Pinpoint the cell where the given text exists, returning its (X, Y) midpoint coordinate. 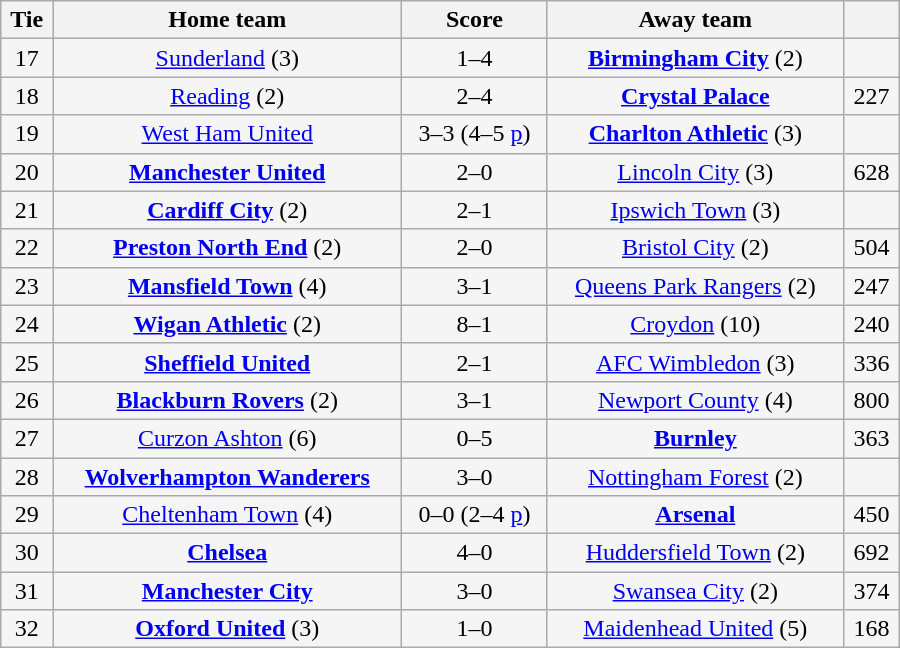
Wigan Athletic (2) (228, 324)
Charlton Athletic (3) (696, 134)
Nottingham Forest (2) (696, 477)
1–0 (474, 629)
26 (27, 400)
27 (27, 438)
Curzon Ashton (6) (228, 438)
Arsenal (696, 515)
Oxford United (3) (228, 629)
Home team (228, 20)
Away team (696, 20)
247 (872, 286)
336 (872, 362)
Cardiff City (2) (228, 210)
21 (27, 210)
363 (872, 438)
Ipswich Town (3) (696, 210)
Lincoln City (3) (696, 172)
Crystal Palace (696, 96)
692 (872, 553)
Maidenhead United (5) (696, 629)
19 (27, 134)
Croydon (10) (696, 324)
18 (27, 96)
4–0 (474, 553)
Manchester City (228, 591)
1–4 (474, 58)
0–5 (474, 438)
32 (27, 629)
West Ham United (228, 134)
Burnley (696, 438)
29 (27, 515)
Chelsea (228, 553)
Queens Park Rangers (2) (696, 286)
Newport County (4) (696, 400)
Manchester United (228, 172)
Huddersfield Town (2) (696, 553)
2–4 (474, 96)
3–3 (4–5 p) (474, 134)
Sheffield United (228, 362)
25 (27, 362)
800 (872, 400)
Mansfield Town (4) (228, 286)
450 (872, 515)
504 (872, 248)
22 (27, 248)
17 (27, 58)
28 (27, 477)
Blackburn Rovers (2) (228, 400)
227 (872, 96)
Cheltenham Town (4) (228, 515)
23 (27, 286)
Tie (27, 20)
Sunderland (3) (228, 58)
Birmingham City (2) (696, 58)
Bristol City (2) (696, 248)
Reading (2) (228, 96)
31 (27, 591)
8–1 (474, 324)
Preston North End (2) (228, 248)
628 (872, 172)
374 (872, 591)
24 (27, 324)
Wolverhampton Wanderers (228, 477)
168 (872, 629)
AFC Wimbledon (3) (696, 362)
30 (27, 553)
0–0 (2–4 p) (474, 515)
240 (872, 324)
Swansea City (2) (696, 591)
Score (474, 20)
20 (27, 172)
